Return [X, Y] of the center of cell containing provided text 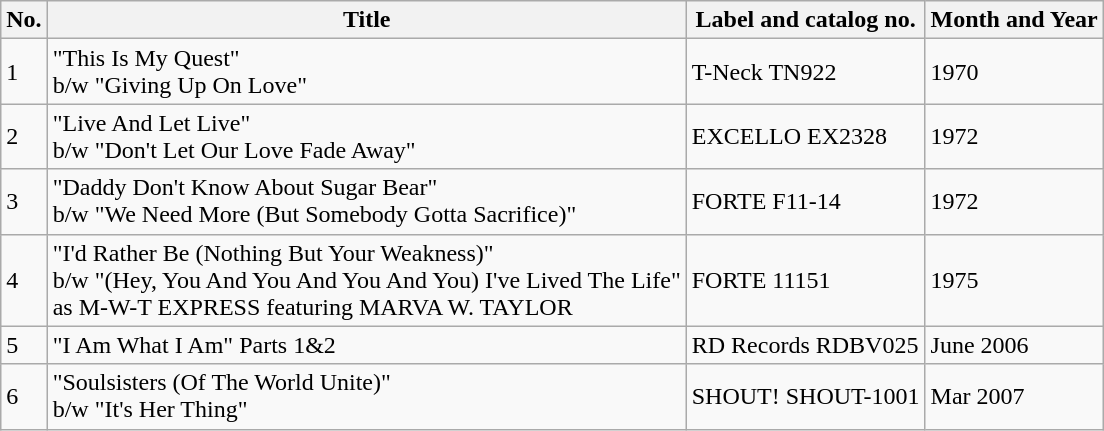
SHOUT! SHOUT-1001 [806, 396]
"Daddy Don't Know About Sugar Bear"b/w "We Need More (But Somebody Gotta Sacrifice)" [366, 202]
3 [24, 202]
Label and catalog no. [806, 20]
6 [24, 396]
4 [24, 280]
1975 [1014, 280]
2 [24, 136]
"This Is My Quest"b/w "Giving Up On Love" [366, 72]
"Live And Let Live"b/w "Don't Let Our Love Fade Away" [366, 136]
Title [366, 20]
June 2006 [1014, 345]
5 [24, 345]
EXCELLO EX2328 [806, 136]
1970 [1014, 72]
"I'd Rather Be (Nothing But Your Weakness)"b/w "(Hey, You And You And You And You) I've Lived The Life"as M-W-T EXPRESS featuring MARVA W. TAYLOR [366, 280]
Mar 2007 [1014, 396]
FORTE F11-14 [806, 202]
"Soulsisters (Of The World Unite)"b/w "It's Her Thing" [366, 396]
T-Neck TN922 [806, 72]
RD Records RDBV025 [806, 345]
Month and Year [1014, 20]
No. [24, 20]
FORTE 11151 [806, 280]
1 [24, 72]
"I Am What I Am" Parts 1&2 [366, 345]
